Capture the cell that displays the provided text and extract its (x, y) central coordinate. 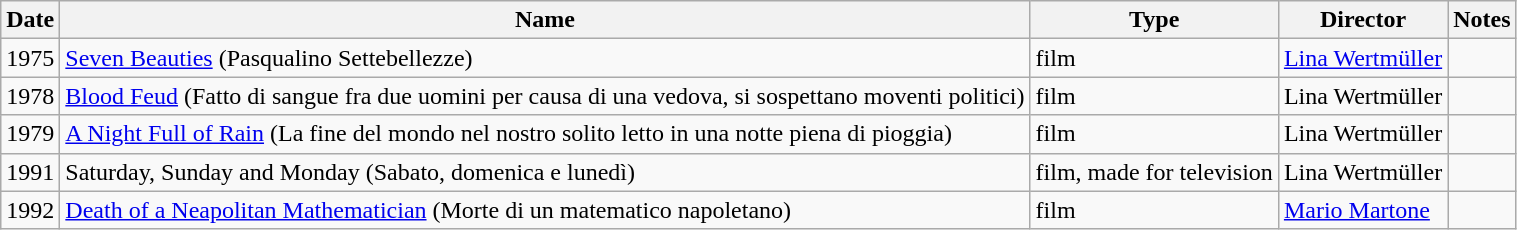
Mario Martone (1362, 210)
1978 (30, 96)
Notes (1482, 20)
Saturday, Sunday and Monday (Sabato, domenica e lunedì) (545, 172)
Blood Feud (Fatto di sangue fra due uomini per causa di una vedova, si sospettano moventi politici) (545, 96)
Seven Beauties (Pasqualino Settebellezze) (545, 58)
Name (545, 20)
Date (30, 20)
1992 (30, 210)
Death of a Neapolitan Mathematician (Morte di un matematico napoletano) (545, 210)
film, made for television (1154, 172)
Director (1362, 20)
1979 (30, 134)
1975 (30, 58)
Type (1154, 20)
1991 (30, 172)
A Night Full of Rain (La fine del mondo nel nostro solito letto in una notte piena di pioggia) (545, 134)
